Return the [X, Y] coordinate for the center point of the cell that contains the specified text.  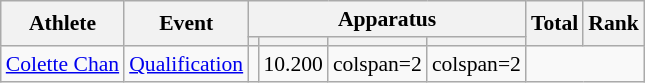
Apparatus [387, 19]
Colette Chan [62, 64]
Total [554, 24]
Rank [614, 24]
Athlete [62, 24]
Event [186, 24]
Qualification [186, 64]
10.200 [292, 64]
